Provide the (X, Y) coordinate of the cell's center where the given text is located.  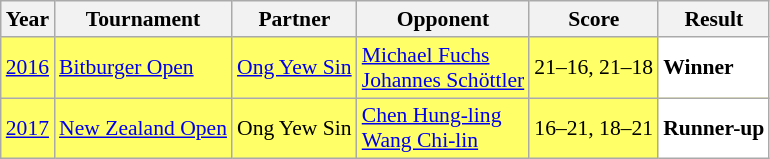
Runner-up (714, 128)
New Zealand Open (143, 128)
Opponent (444, 19)
Tournament (143, 19)
Year (28, 19)
Michael Fuchs Johannes Schöttler (444, 68)
Result (714, 19)
Score (594, 19)
21–16, 21–18 (594, 68)
16–21, 18–21 (594, 128)
Chen Hung-ling Wang Chi-lin (444, 128)
Partner (294, 19)
Winner (714, 68)
2016 (28, 68)
2017 (28, 128)
Bitburger Open (143, 68)
